Determine the [x, y] coordinate at the center of the cell enclosing the given text.  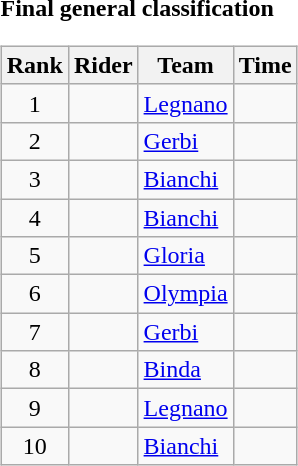
1 [34, 103]
7 [34, 332]
Time [265, 65]
Gloria [186, 256]
6 [34, 294]
9 [34, 408]
3 [34, 179]
Team [186, 65]
Olympia [186, 294]
Rank [34, 65]
2 [34, 141]
10 [34, 446]
5 [34, 256]
Rider [103, 65]
4 [34, 217]
8 [34, 370]
Binda [186, 370]
